Search for the cell housing the specified text and yield its [X, Y] center coordinate. 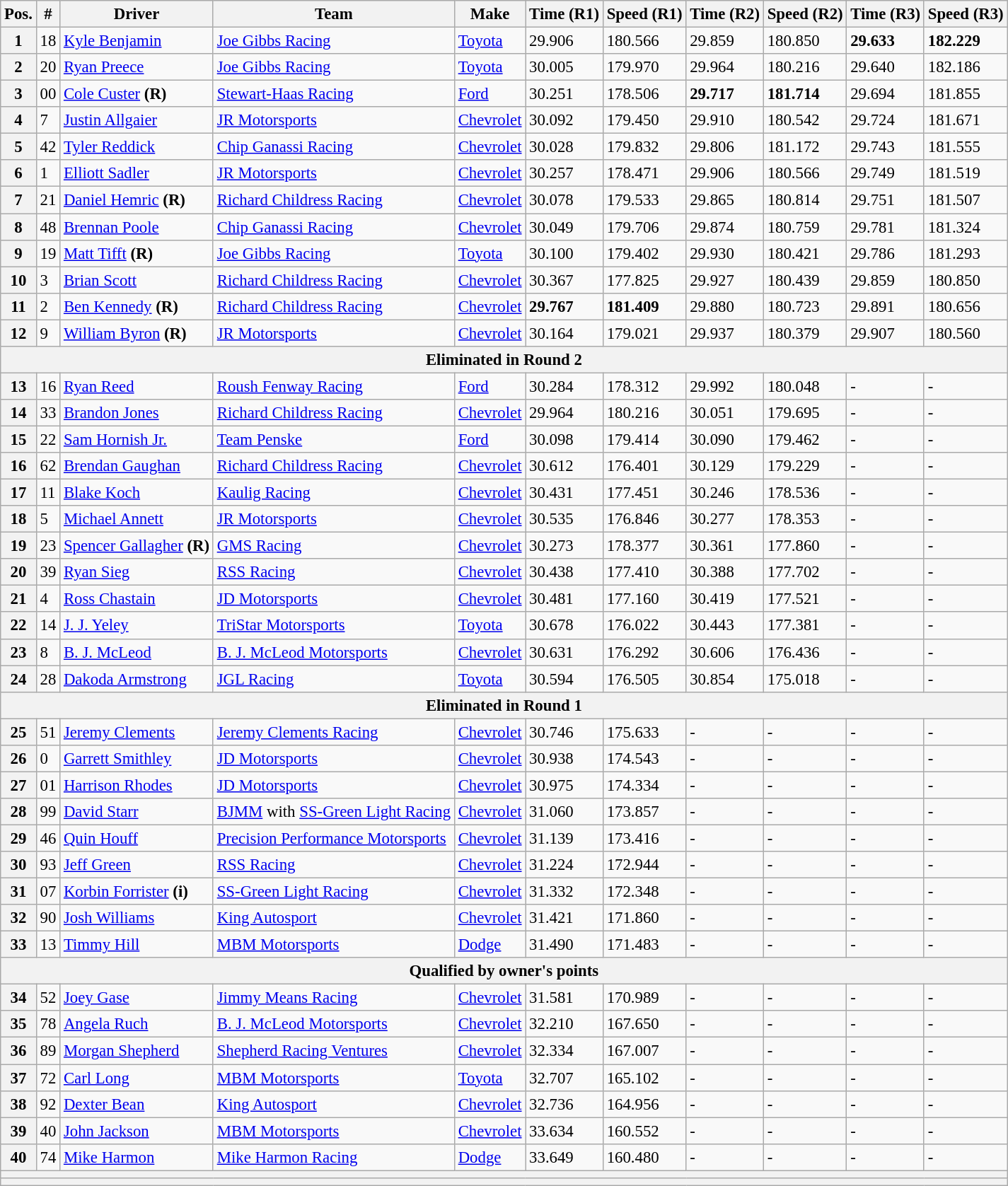
Shepherd Racing Ventures [334, 1051]
181.555 [966, 147]
179.402 [644, 253]
179.229 [805, 466]
30.005 [564, 67]
Eliminated in Round 2 [504, 360]
Carl Long [137, 1078]
30.090 [725, 439]
93 [48, 865]
Brian Scott [137, 280]
177.521 [805, 599]
32.736 [564, 1104]
29.717 [725, 94]
Cole Custer (R) [137, 94]
174.543 [644, 759]
32 [18, 918]
30.746 [564, 732]
182.229 [966, 41]
10 [18, 280]
0 [48, 759]
179.832 [644, 147]
30.419 [725, 599]
29 [18, 838]
29.743 [886, 147]
Team [334, 14]
52 [48, 998]
180.379 [805, 333]
29.640 [886, 67]
30.164 [564, 333]
176.436 [805, 652]
171.860 [644, 918]
177.381 [805, 626]
160.480 [644, 1157]
29.786 [886, 253]
181.324 [966, 227]
30.051 [725, 413]
173.416 [644, 838]
29.891 [886, 306]
180.421 [805, 253]
Kaulig Racing [334, 493]
72 [48, 1078]
Roush Fenway Racing [334, 386]
Speed (R2) [805, 14]
Ross Chastain [137, 599]
31.490 [564, 945]
29.633 [886, 41]
30.129 [725, 466]
30.246 [725, 493]
29.767 [564, 306]
JGL Racing [334, 679]
25 [18, 732]
177.451 [644, 493]
Morgan Shepherd [137, 1051]
B. J. McLeod [137, 652]
181.507 [966, 200]
177.160 [644, 599]
29.806 [725, 147]
30.438 [564, 572]
180.814 [805, 200]
30.100 [564, 253]
Korbin Forrister (i) [137, 892]
Garrett Smithley [137, 759]
31.581 [564, 998]
164.956 [644, 1104]
Daniel Hemric (R) [137, 200]
Time (R3) [886, 14]
165.102 [644, 1078]
31.332 [564, 892]
Dexter Bean [137, 1104]
78 [48, 1025]
179.462 [805, 439]
William Byron (R) [137, 333]
32.334 [564, 1051]
6 [18, 173]
Team Penske [334, 439]
Timmy Hill [137, 945]
J. J. Yeley [137, 626]
31.060 [564, 812]
01 [48, 785]
176.401 [644, 466]
30.361 [725, 546]
17 [18, 493]
181.671 [966, 120]
30.049 [564, 227]
34 [18, 998]
36 [18, 1051]
Time (R2) [725, 14]
Justin Allgaier [137, 120]
29.927 [725, 280]
30.092 [564, 120]
27 [18, 785]
30.535 [564, 519]
178.353 [805, 519]
29.910 [725, 120]
Tyler Reddick [137, 147]
179.970 [644, 67]
Eliminated in Round 1 [504, 705]
177.860 [805, 546]
179.414 [644, 439]
180.759 [805, 227]
32.210 [564, 1025]
Josh Williams [137, 918]
30.431 [564, 493]
30.273 [564, 546]
29.781 [886, 227]
179.450 [644, 120]
180.542 [805, 120]
74 [48, 1157]
181.855 [966, 94]
30.938 [564, 759]
Qualified by owner's points [504, 971]
30 [18, 865]
29.865 [725, 200]
Ben Kennedy (R) [137, 306]
30.257 [564, 173]
Matt Tifft (R) [137, 253]
30.277 [725, 519]
29.874 [725, 227]
Jimmy Means Racing [334, 998]
29.937 [725, 333]
181.409 [644, 306]
99 [48, 812]
92 [48, 1104]
Dakoda Armstrong [137, 679]
Brendan Gaughan [137, 466]
26 [18, 759]
07 [48, 892]
Ryan Reed [137, 386]
Speed (R3) [966, 14]
33.634 [564, 1131]
179.695 [805, 413]
Elliott Sadler [137, 173]
30.606 [725, 652]
176.292 [644, 652]
30.251 [564, 94]
Blake Koch [137, 493]
32.707 [564, 1078]
Quin Houff [137, 838]
30.854 [725, 679]
Jeremy Clements Racing [334, 732]
Sam Hornish Jr. [137, 439]
TriStar Motorsports [334, 626]
178.506 [644, 94]
177.825 [644, 280]
Ryan Preece [137, 67]
30.443 [725, 626]
30.028 [564, 147]
176.846 [644, 519]
175.018 [805, 679]
51 [48, 732]
181.172 [805, 147]
179.021 [644, 333]
178.471 [644, 173]
David Starr [137, 812]
30.678 [564, 626]
37 [18, 1078]
Pos. [18, 14]
29.930 [725, 253]
177.410 [644, 572]
177.702 [805, 572]
175.633 [644, 732]
179.706 [644, 227]
38 [18, 1104]
Brandon Jones [137, 413]
31 [18, 892]
29.749 [886, 173]
182.186 [966, 67]
Make [489, 14]
Harrison Rhodes [137, 785]
31.224 [564, 865]
Jeff Green [137, 865]
167.650 [644, 1025]
30.631 [564, 652]
178.377 [644, 546]
12 [18, 333]
Joey Gase [137, 998]
30.078 [564, 200]
167.007 [644, 1051]
31.421 [564, 918]
Mike Harmon Racing [334, 1157]
181.293 [966, 253]
178.312 [644, 386]
90 [48, 918]
180.723 [805, 306]
173.857 [644, 812]
172.348 [644, 892]
Angela Ruch [137, 1025]
29.751 [886, 200]
00 [48, 94]
SS-Green Light Racing [334, 892]
42 [48, 147]
30.975 [564, 785]
Mike Harmon [137, 1157]
30.388 [725, 572]
181.714 [805, 94]
179.533 [644, 200]
89 [48, 1051]
29.880 [725, 306]
Spencer Gallagher (R) [137, 546]
BJMM with SS-Green Light Racing [334, 812]
Michael Annett [137, 519]
176.022 [644, 626]
30.284 [564, 386]
Ryan Sieg [137, 572]
29.907 [886, 333]
John Jackson [137, 1131]
30.367 [564, 280]
172.944 [644, 865]
Speed (R1) [644, 14]
180.048 [805, 386]
Time (R1) [564, 14]
181.519 [966, 173]
35 [18, 1025]
# [48, 14]
48 [48, 227]
171.483 [644, 945]
30.098 [564, 439]
29.694 [886, 94]
Kyle Benjamin [137, 41]
62 [48, 466]
15 [18, 439]
160.552 [644, 1131]
Jeremy Clements [137, 732]
178.536 [805, 493]
174.334 [644, 785]
180.560 [966, 333]
180.656 [966, 306]
30.481 [564, 599]
Brennan Poole [137, 227]
30.612 [564, 466]
29.724 [886, 120]
Driver [137, 14]
170.989 [644, 998]
Precision Performance Motorsports [334, 838]
180.439 [805, 280]
33.649 [564, 1157]
Stewart-Haas Racing [334, 94]
29.992 [725, 386]
176.505 [644, 679]
31.139 [564, 838]
46 [48, 838]
30.594 [564, 679]
GMS Racing [334, 546]
24 [18, 679]
